Detect which cell encompasses the target text, then output its (x, y) center coordinate. 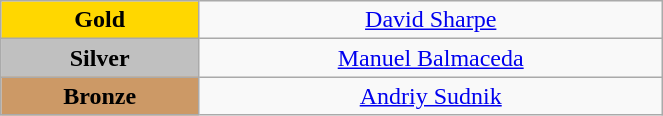
Manuel Balmaceda (431, 58)
Gold (100, 20)
Silver (100, 58)
Andriy Sudnik (431, 96)
David Sharpe (431, 20)
Bronze (100, 96)
